Capture the cell that displays the provided text and extract its [x, y] central coordinate. 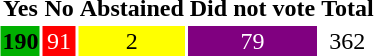
91 [59, 41]
79 [252, 41]
2 [132, 41]
190 [20, 41]
